Return the (x, y) coordinate for the center point of the cell that contains the specified text.  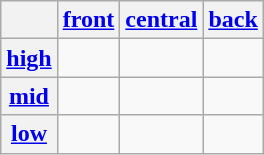
back (233, 20)
high (29, 58)
mid (29, 96)
front (88, 20)
central (162, 20)
low (29, 134)
